Extract the [X, Y] coordinate from the center of the cell holding the provided text.  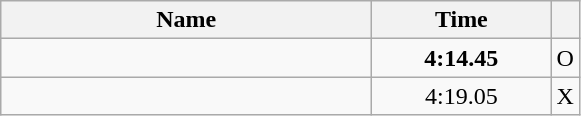
X [565, 96]
O [565, 58]
Name [186, 20]
Time [462, 20]
4:19.05 [462, 96]
4:14.45 [462, 58]
